Identify which cell holds the provided text, then report its [X, Y] central coordinate. 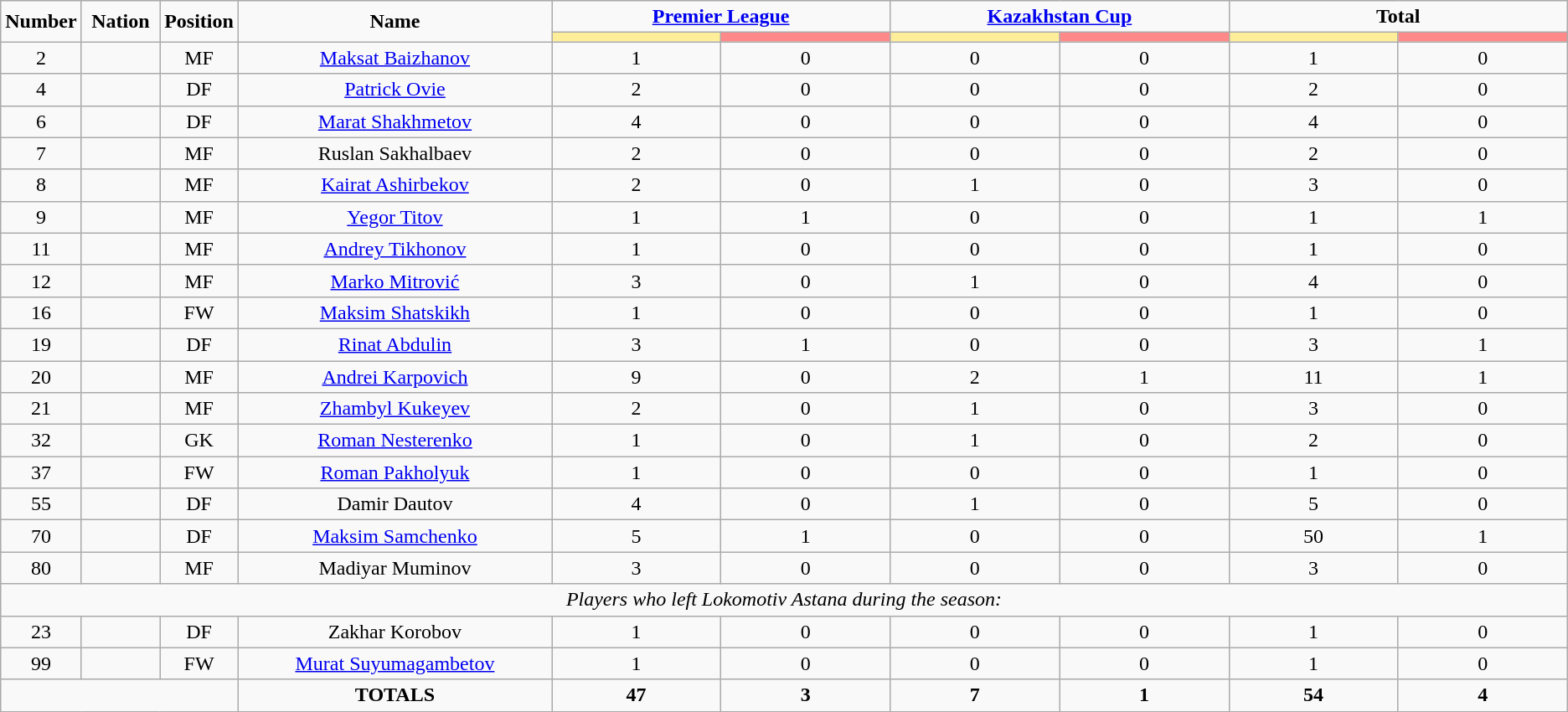
21 [41, 409]
Zhambyl Kukeyev [395, 409]
12 [41, 281]
Marat Shakhmetov [395, 121]
Roman Pakholyuk [395, 472]
Damir Dautov [395, 504]
Position [199, 22]
Murat Suyumagambetov [395, 663]
32 [41, 441]
Nation [121, 22]
23 [41, 632]
50 [1313, 536]
Maksim Shatskikh [395, 312]
Rinat Abdulin [395, 344]
GK [199, 441]
47 [636, 695]
Name [395, 22]
Maksat Baizhanov [395, 58]
20 [41, 376]
Kairat Ashirbekov [395, 185]
70 [41, 536]
80 [41, 568]
99 [41, 663]
Kazakhstan Cup [1060, 17]
16 [41, 312]
Maksim Samchenko [395, 536]
Premier League [720, 17]
Total [1398, 17]
Patrick Ovie [395, 90]
Andrey Tikhonov [395, 249]
Andrei Karpovich [395, 376]
Yegor Titov [395, 217]
37 [41, 472]
Players who left Lokomotiv Astana during the season: [784, 600]
54 [1313, 695]
Madiyar Muminov [395, 568]
Number [41, 22]
55 [41, 504]
Roman Nesterenko [395, 441]
8 [41, 185]
19 [41, 344]
TOTALS [395, 695]
Marko Mitrović [395, 281]
6 [41, 121]
Zakhar Korobov [395, 632]
Ruslan Sakhalbaev [395, 153]
